Detect which cell encompasses the target text, then output its (x, y) center coordinate. 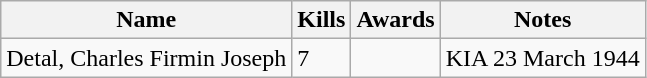
Detal, Charles Firmin Joseph (146, 58)
7 (322, 58)
Kills (322, 20)
Awards (396, 20)
KIA 23 March 1944 (542, 58)
Name (146, 20)
Notes (542, 20)
